Return the (x, y) coordinate for the center point of the cell that contains the specified text.  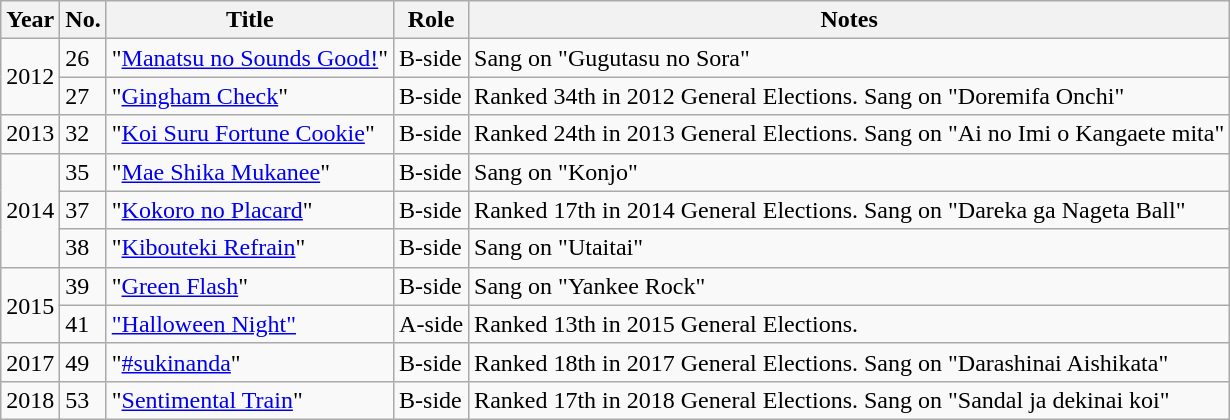
38 (83, 248)
2013 (30, 134)
26 (83, 58)
39 (83, 286)
Role (432, 20)
"Mae Shika Mukanee" (250, 172)
Ranked 17th in 2014 General Elections. Sang on "Dareka ga Nageta Ball" (850, 210)
"Kibouteki Refrain" (250, 248)
35 (83, 172)
2012 (30, 77)
"Halloween Night" (250, 324)
2015 (30, 305)
27 (83, 96)
"Gingham Check" (250, 96)
2014 (30, 210)
No. (83, 20)
A-side (432, 324)
32 (83, 134)
Sang on "Konjo" (850, 172)
"Manatsu no Sounds Good!" (250, 58)
2017 (30, 362)
"Green Flash" (250, 286)
Sang on "Gugutasu no Sora" (850, 58)
53 (83, 400)
49 (83, 362)
Notes (850, 20)
2018 (30, 400)
Ranked 18th in 2017 General Elections. Sang on "Darashinai Aishikata" (850, 362)
"Koi Suru Fortune Cookie" (250, 134)
37 (83, 210)
Ranked 13th in 2015 General Elections. (850, 324)
Sang on "Utaitai" (850, 248)
"#sukinanda" (250, 362)
Ranked 24th in 2013 General Elections. Sang on "Ai no Imi o Kangaete mita" (850, 134)
Year (30, 20)
"Sentimental Train" (250, 400)
Sang on "Yankee Rock" (850, 286)
Title (250, 20)
41 (83, 324)
Ranked 17th in 2018 General Elections. Sang on "Sandal ja dekinai koi" (850, 400)
"Kokoro no Placard" (250, 210)
Ranked 34th in 2012 General Elections. Sang on "Doremifa Onchi" (850, 96)
